Search for the cell housing the specified text and yield its [x, y] center coordinate. 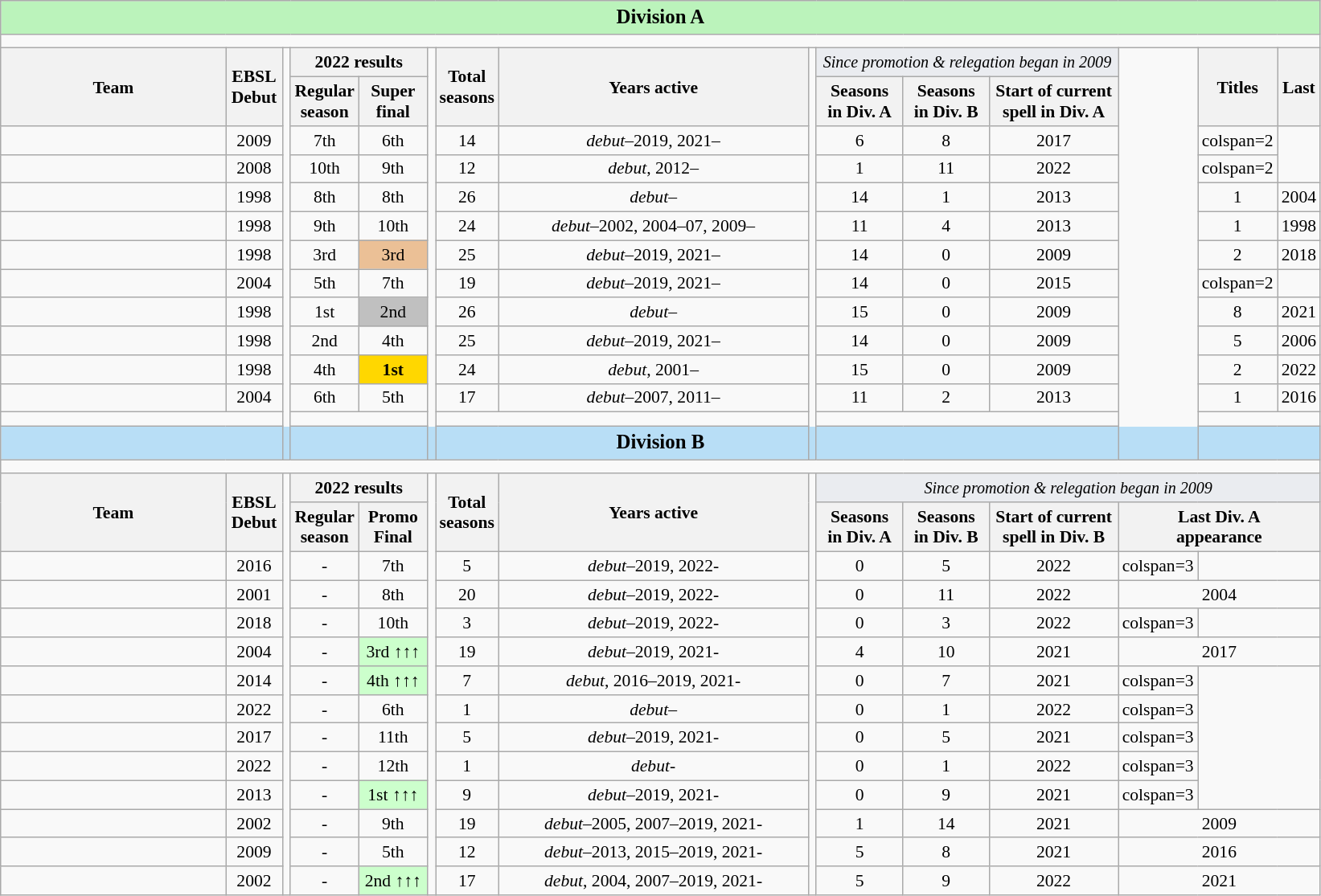
debut–2002, 2004–07, 2009– [653, 227]
debut, 2016–2019, 2021- [653, 681]
Division B [661, 444]
1st ↑↑↑ [392, 796]
12th [392, 767]
20 [468, 595]
debut–2013, 2015–2019, 2021- [653, 853]
Last Div. Aappearance [1219, 527]
11th [392, 738]
Superfinal [392, 101]
4th ↑↑↑ [392, 681]
debut, 2001– [653, 370]
2008 [254, 170]
10 [946, 652]
Last [1299, 87]
Start of currentspell in Div. A [1054, 101]
debut- [653, 767]
2006 [1299, 341]
Titles [1238, 87]
PromoFinal [392, 527]
2nd ↑↑↑ [392, 881]
debut, 2004, 2007–2019, 2021- [653, 881]
Division A [661, 18]
2014 [254, 681]
debut–2005, 2007–2019, 2021- [653, 824]
2001 [254, 595]
debut–2007, 2011– [653, 399]
2015 [1054, 284]
debut, 2012– [653, 170]
3rd ↑↑↑ [392, 652]
Start of currentspell in Div. B [1054, 527]
6 [859, 141]
